Return the [X, Y] coordinate for the center point of the cell that contains the specified text.  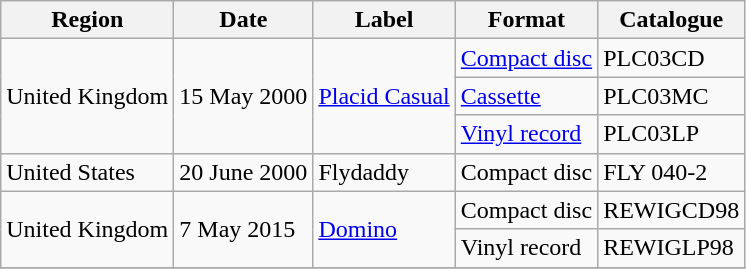
REWIGLP98 [672, 248]
20 June 2000 [244, 172]
Flydaddy [384, 172]
FLY 040-2 [672, 172]
7 May 2015 [244, 229]
Placid Casual [384, 96]
15 May 2000 [244, 96]
PLC03LP [672, 134]
REWIGCD98 [672, 210]
PLC03CD [672, 58]
Date [244, 20]
Format [526, 20]
United States [88, 172]
Catalogue [672, 20]
Domino [384, 229]
Label [384, 20]
PLC03MC [672, 96]
Region [88, 20]
Cassette [526, 96]
